Capture the cell that displays the provided text and extract its (X, Y) central coordinate. 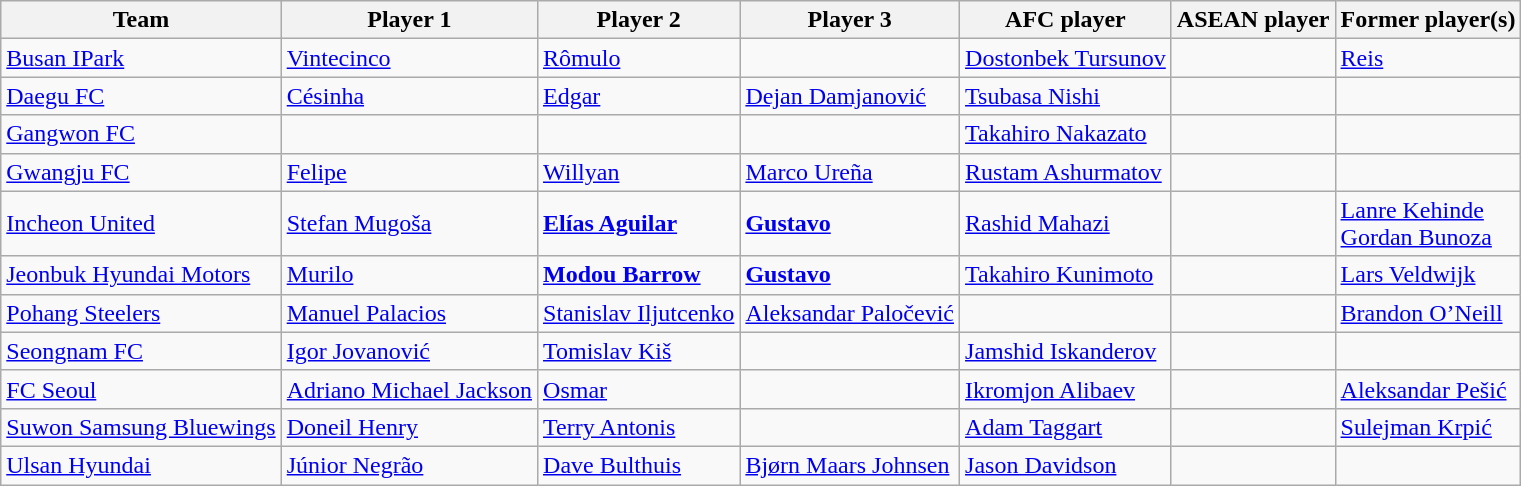
Suwon Samsung Bluewings (141, 427)
Aleksandar Pešić (1428, 389)
Seongnam FC (141, 351)
Rustam Ashurmatov (1066, 172)
Player 1 (409, 20)
Brandon O’Neill (1428, 313)
Tomislav Kiš (639, 351)
Dostonbek Tursunov (1066, 58)
Adriano Michael Jackson (409, 389)
Former player(s) (1428, 20)
Doneil Henry (409, 427)
Takahiro Kunimoto (1066, 275)
Dave Bulthuis (639, 465)
Player 3 (850, 20)
Rashid Mahazi (1066, 224)
Reis (1428, 58)
Marco Ureña (850, 172)
Ulsan Hyundai (141, 465)
Modou Barrow (639, 275)
Vintecinco (409, 58)
Pohang Steelers (141, 313)
Jamshid Iskanderov (1066, 351)
Stefan Mugoša (409, 224)
Willyan (639, 172)
AFC player (1066, 20)
Edgar (639, 96)
Aleksandar Paločević (850, 313)
Takahiro Nakazato (1066, 134)
Daegu FC (141, 96)
Incheon United (141, 224)
Jason Davidson (1066, 465)
Sulejman Krpić (1428, 427)
Igor Jovanović (409, 351)
Lars Veldwijk (1428, 275)
Osmar (639, 389)
Ikromjon Alibaev (1066, 389)
Bjørn Maars Johnsen (850, 465)
Jeonbuk Hyundai Motors (141, 275)
Lanre Kehinde Gordan Bunoza (1428, 224)
FC Seoul (141, 389)
Adam Taggart (1066, 427)
Terry Antonis (639, 427)
Busan IPark (141, 58)
Murilo (409, 275)
Gwangju FC (141, 172)
Júnior Negrão (409, 465)
Team (141, 20)
Manuel Palacios (409, 313)
Stanislav Iljutcenko (639, 313)
ASEAN player (1253, 20)
Felipe (409, 172)
Tsubasa Nishi (1066, 96)
Elías Aguilar (639, 224)
Rômulo (639, 58)
Césinha (409, 96)
Player 2 (639, 20)
Gangwon FC (141, 134)
Dejan Damjanović (850, 96)
